Detect which cell encompasses the target text, then output its [x, y] center coordinate. 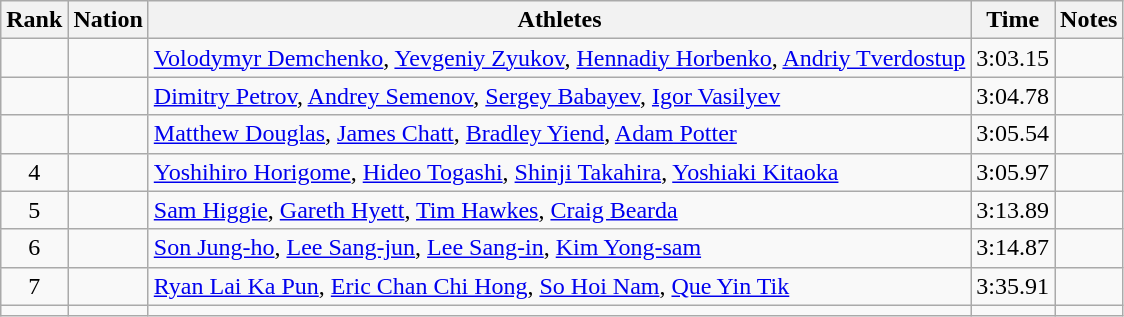
Notes [1089, 20]
3:35.91 [1013, 286]
Rank [34, 20]
Sam Higgie, Gareth Hyett, Tim Hawkes, Craig Bearda [560, 210]
3:04.78 [1013, 96]
3:14.87 [1013, 248]
4 [34, 172]
3:05.54 [1013, 134]
Volodymyr Demchenko, Yevgeniy Zyukov, Hennadiy Horbenko, Andriy Tverdostup [560, 58]
Dimitry Petrov, Andrey Semenov, Sergey Babayev, Igor Vasilyev [560, 96]
3:05.97 [1013, 172]
Time [1013, 20]
Nation [108, 20]
Son Jung-ho, Lee Sang-jun, Lee Sang-in, Kim Yong-sam [560, 248]
Yoshihiro Horigome, Hideo Togashi, Shinji Takahira, Yoshiaki Kitaoka [560, 172]
7 [34, 286]
Ryan Lai Ka Pun, Eric Chan Chi Hong, So Hoi Nam, Que Yin Tik [560, 286]
3:03.15 [1013, 58]
5 [34, 210]
Matthew Douglas, James Chatt, Bradley Yiend, Adam Potter [560, 134]
Athletes [560, 20]
6 [34, 248]
3:13.89 [1013, 210]
